Return the [x, y] coordinate for the center point of the cell that contains the specified text.  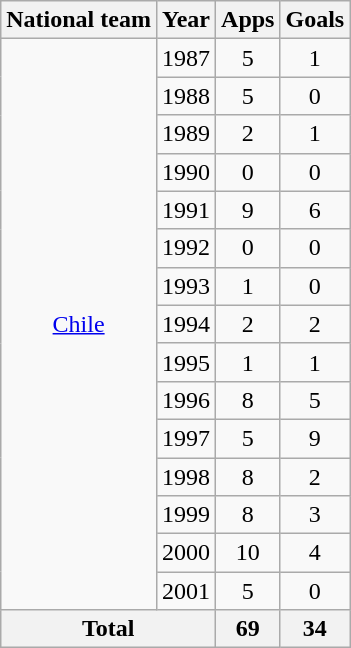
1989 [186, 134]
1999 [186, 515]
Chile [79, 324]
Year [186, 20]
1991 [186, 210]
1996 [186, 400]
1987 [186, 58]
69 [248, 629]
4 [315, 553]
34 [315, 629]
2001 [186, 591]
1990 [186, 172]
1992 [186, 248]
Goals [315, 20]
1995 [186, 362]
6 [315, 210]
1994 [186, 324]
1993 [186, 286]
2000 [186, 553]
National team [79, 20]
Total [108, 629]
3 [315, 515]
1988 [186, 96]
10 [248, 553]
1998 [186, 477]
1997 [186, 438]
Apps [248, 20]
